Return the [x, y] coordinate for the center point of the cell that contains the specified text.  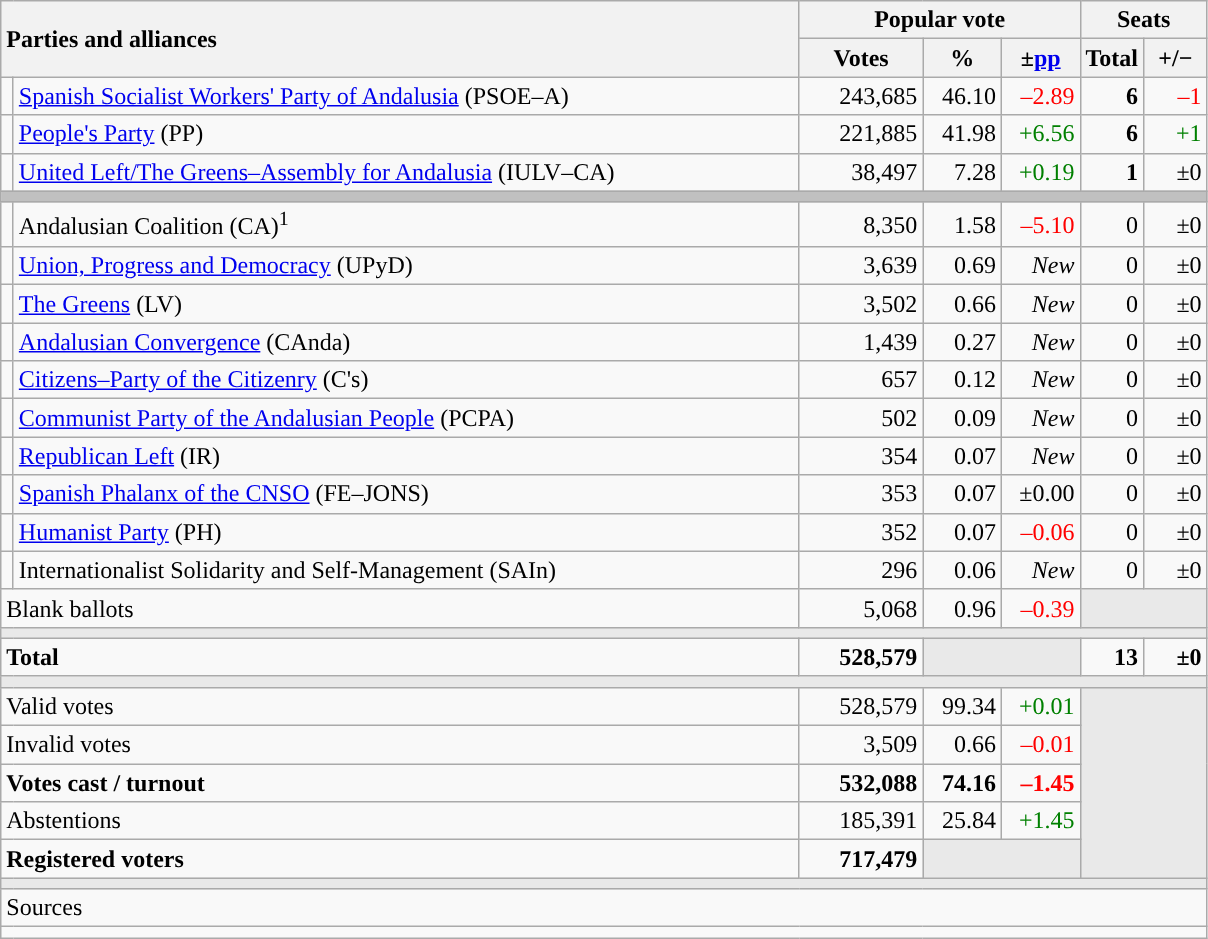
±0.00 [1040, 494]
0.69 [962, 266]
99.34 [962, 706]
0.96 [962, 608]
1.58 [962, 224]
–1.45 [1040, 783]
People's Party (PP) [406, 134]
Invalid votes [400, 745]
7.28 [962, 172]
46.10 [962, 96]
502 [861, 418]
+1.45 [1040, 821]
Popular vote [940, 20]
Andalusian Coalition (CA)1 [406, 224]
296 [861, 570]
The Greens (LV) [406, 304]
–5.10 [1040, 224]
8,350 [861, 224]
38,497 [861, 172]
Sources [604, 908]
–0.01 [1040, 745]
+/− [1176, 58]
717,479 [861, 859]
Communist Party of the Andalusian People (PCPA) [406, 418]
Citizens–Party of the Citizenry (C's) [406, 380]
657 [861, 380]
1,439 [861, 342]
–2.89 [1040, 96]
United Left/The Greens–Assembly for Andalusia (IULV–CA) [406, 172]
185,391 [861, 821]
353 [861, 494]
+6.56 [1040, 134]
–1 [1176, 96]
532,088 [861, 783]
+1 [1176, 134]
Valid votes [400, 706]
0.27 [962, 342]
Andalusian Convergence (CAnda) [406, 342]
Spanish Socialist Workers' Party of Andalusia (PSOE–A) [406, 96]
0.12 [962, 380]
Parties and alliances [400, 39]
74.16 [962, 783]
13 [1112, 657]
Blank ballots [400, 608]
352 [861, 532]
1 [1112, 172]
+0.19 [1040, 172]
% [962, 58]
Seats [1144, 20]
Votes [861, 58]
243,685 [861, 96]
Abstentions [400, 821]
Humanist Party (PH) [406, 532]
25.84 [962, 821]
Republican Left (IR) [406, 456]
3,502 [861, 304]
0.09 [962, 418]
Registered voters [400, 859]
Spanish Phalanx of the CNSO (FE–JONS) [406, 494]
221,885 [861, 134]
3,639 [861, 266]
41.98 [962, 134]
0.06 [962, 570]
354 [861, 456]
–0.39 [1040, 608]
+0.01 [1040, 706]
Internationalist Solidarity and Self-Management (SAIn) [406, 570]
Union, Progress and Democracy (UPyD) [406, 266]
±pp [1040, 58]
5,068 [861, 608]
Votes cast / turnout [400, 783]
–0.06 [1040, 532]
3,509 [861, 745]
